For the text-containing cell, return its midpoint in [x, y] coordinate format. 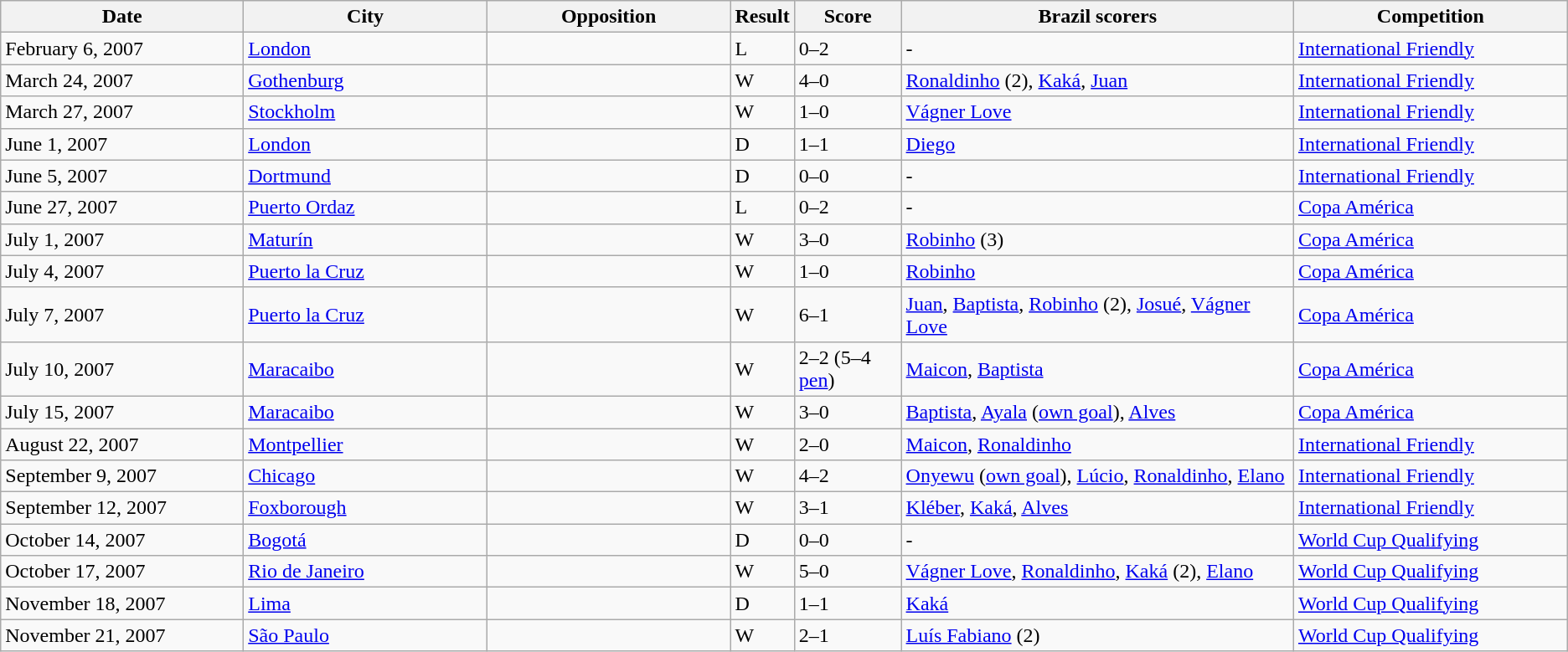
2–2 (5–4 pen) [848, 368]
Bogotá [365, 540]
July 10, 2007 [122, 368]
City [365, 17]
July 15, 2007 [122, 412]
Lima [365, 603]
Maicon, Baptista [1097, 368]
Dortmund [365, 176]
Montpellier [365, 444]
July 1, 2007 [122, 239]
June 27, 2007 [122, 208]
June 5, 2007 [122, 176]
November 21, 2007 [122, 635]
Maturín [365, 239]
February 6, 2007 [122, 49]
6–1 [848, 315]
July 7, 2007 [122, 315]
2–0 [848, 444]
Vágner Love [1097, 112]
São Paulo [365, 635]
Date [122, 17]
Vágner Love, Ronaldinho, Kaká (2), Elano [1097, 572]
Score [848, 17]
October 14, 2007 [122, 540]
August 22, 2007 [122, 444]
September 12, 2007 [122, 508]
Kaká [1097, 603]
Robinho (3) [1097, 239]
Luís Fabiano (2) [1097, 635]
November 18, 2007 [122, 603]
Kléber, Kaká, Alves [1097, 508]
Result [762, 17]
Competition [1431, 17]
5–0 [848, 572]
Baptista, Ayala (own goal), Alves [1097, 412]
Puerto Ordaz [365, 208]
Gothenburg [365, 80]
Opposition [608, 17]
July 4, 2007 [122, 271]
2–1 [848, 635]
September 9, 2007 [122, 476]
October 17, 2007 [122, 572]
March 24, 2007 [122, 80]
4–0 [848, 80]
Robinho [1097, 271]
Diego [1097, 144]
June 1, 2007 [122, 144]
Rio de Janeiro [365, 572]
Stockholm [365, 112]
Brazil scorers [1097, 17]
Ronaldinho (2), Kaká, Juan [1097, 80]
Onyewu (own goal), Lúcio, Ronaldinho, Elano [1097, 476]
March 27, 2007 [122, 112]
Maicon, Ronaldinho [1097, 444]
3–1 [848, 508]
4–2 [848, 476]
Juan, Baptista, Robinho (2), Josué, Vágner Love [1097, 315]
Chicago [365, 476]
Foxborough [365, 508]
